Pinpoint the cell where the given text exists, returning its [x, y] midpoint coordinate. 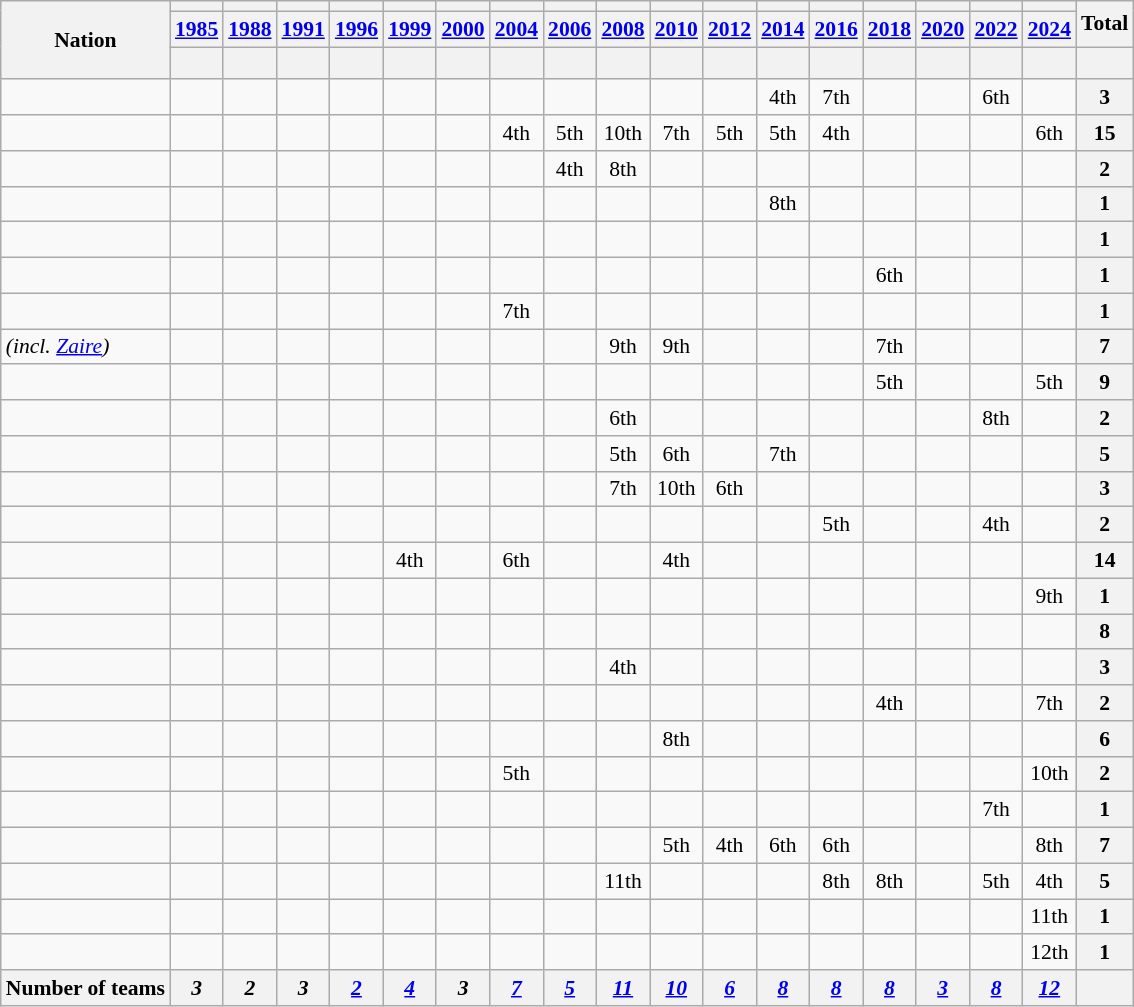
2000 [462, 29]
1985 [196, 29]
2012 [730, 29]
2022 [996, 29]
14 [1104, 561]
12th [1050, 953]
12 [1050, 988]
2016 [836, 29]
2014 [782, 29]
Number of teams [86, 988]
2010 [676, 29]
Nation [86, 40]
1999 [410, 29]
4 [410, 988]
2018 [890, 29]
10 [676, 988]
1991 [304, 29]
11 [622, 988]
1996 [356, 29]
2020 [942, 29]
(incl. Zaire) [86, 347]
2024 [1050, 29]
2008 [622, 29]
2004 [516, 29]
2006 [570, 29]
9 [1104, 383]
Total [1104, 24]
1988 [250, 29]
15 [1104, 133]
